Capture the cell that displays the provided text and extract its [x, y] central coordinate. 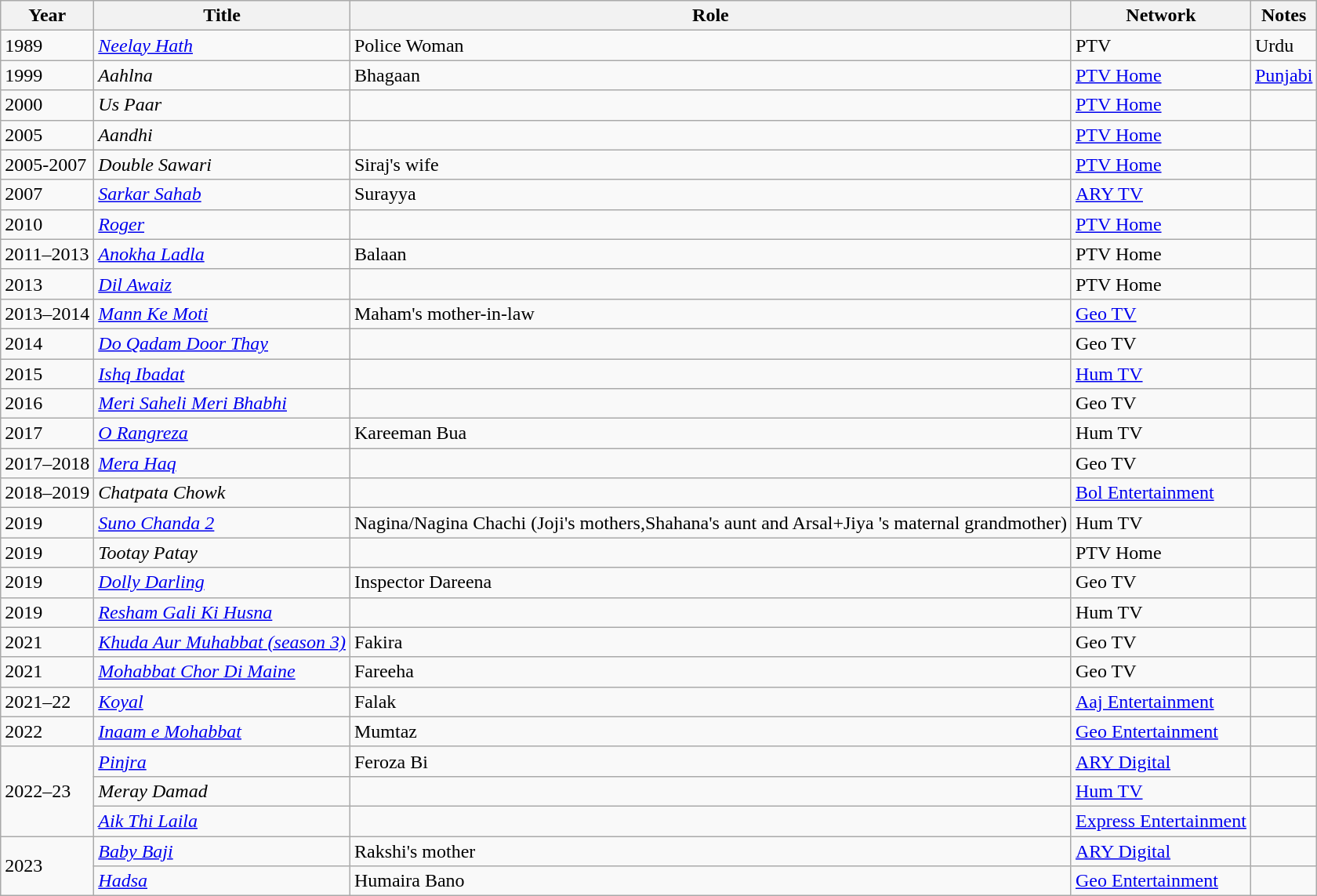
1989 [47, 45]
2011–2013 [47, 254]
Bhagaan [710, 75]
Year [47, 16]
2007 [47, 194]
2000 [47, 105]
Network [1160, 16]
Meri Saheli Meri Bhabhi [223, 404]
2022–23 [47, 791]
2021–22 [47, 702]
Meray Damad [223, 791]
Double Sawari [223, 165]
2010 [47, 224]
Nagina/Nagina Chachi (Joji's mothers,Shahana's aunt and Arsal+Jiya 's maternal grandmother) [710, 523]
Aik Thi Laila [223, 821]
2013 [47, 284]
2018–2019 [47, 493]
Aandhi [223, 135]
Suno Chanda 2 [223, 523]
Mumtaz [710, 731]
Aaj Entertainment [1160, 702]
Humaira Bano [710, 881]
Title [223, 16]
Surayya [710, 194]
2013–2014 [47, 314]
Urdu [1283, 45]
Inspector Dareena [710, 582]
Mann Ke Moti [223, 314]
2016 [47, 404]
Pinjra [223, 761]
Us Paar [223, 105]
Fakira [710, 642]
ARY TV [1160, 194]
Roger [223, 224]
Siraj's wife [710, 165]
2017 [47, 433]
2015 [47, 374]
Mohabbat Chor Di Maine [223, 672]
Dil Awaiz [223, 284]
Balaan [710, 254]
Notes [1283, 16]
Hadsa [223, 881]
Resham Gali Ki Husna [223, 612]
Sarkar Sahab [223, 194]
Do Qadam Door Thay [223, 343]
Falak [710, 702]
Maham's mother-in-law [710, 314]
Tootay Patay [223, 553]
Police Woman [710, 45]
Bol Entertainment [1160, 493]
Ishq Ibadat [223, 374]
Dolly Darling [223, 582]
2014 [47, 343]
2022 [47, 731]
Inaam e Mohabbat [223, 731]
Rakshi's mother [710, 851]
PTV [1160, 45]
Koyal [223, 702]
Express Entertainment [1160, 821]
Feroza Bi [710, 761]
2023 [47, 865]
Mera Haq [223, 463]
Neelay Hath [223, 45]
Role [710, 16]
2005 [47, 135]
Khuda Aur Muhabbat (season 3) [223, 642]
1999 [47, 75]
Chatpata Chowk [223, 493]
Baby Baji [223, 851]
Kareeman Bua [710, 433]
Anokha Ladla [223, 254]
2017–2018 [47, 463]
Punjabi [1283, 75]
Fareeha [710, 672]
2005-2007 [47, 165]
Aahlna [223, 75]
O Rangreza [223, 433]
